From the cell containing the given text, extract its center point as (x, y) coordinate. 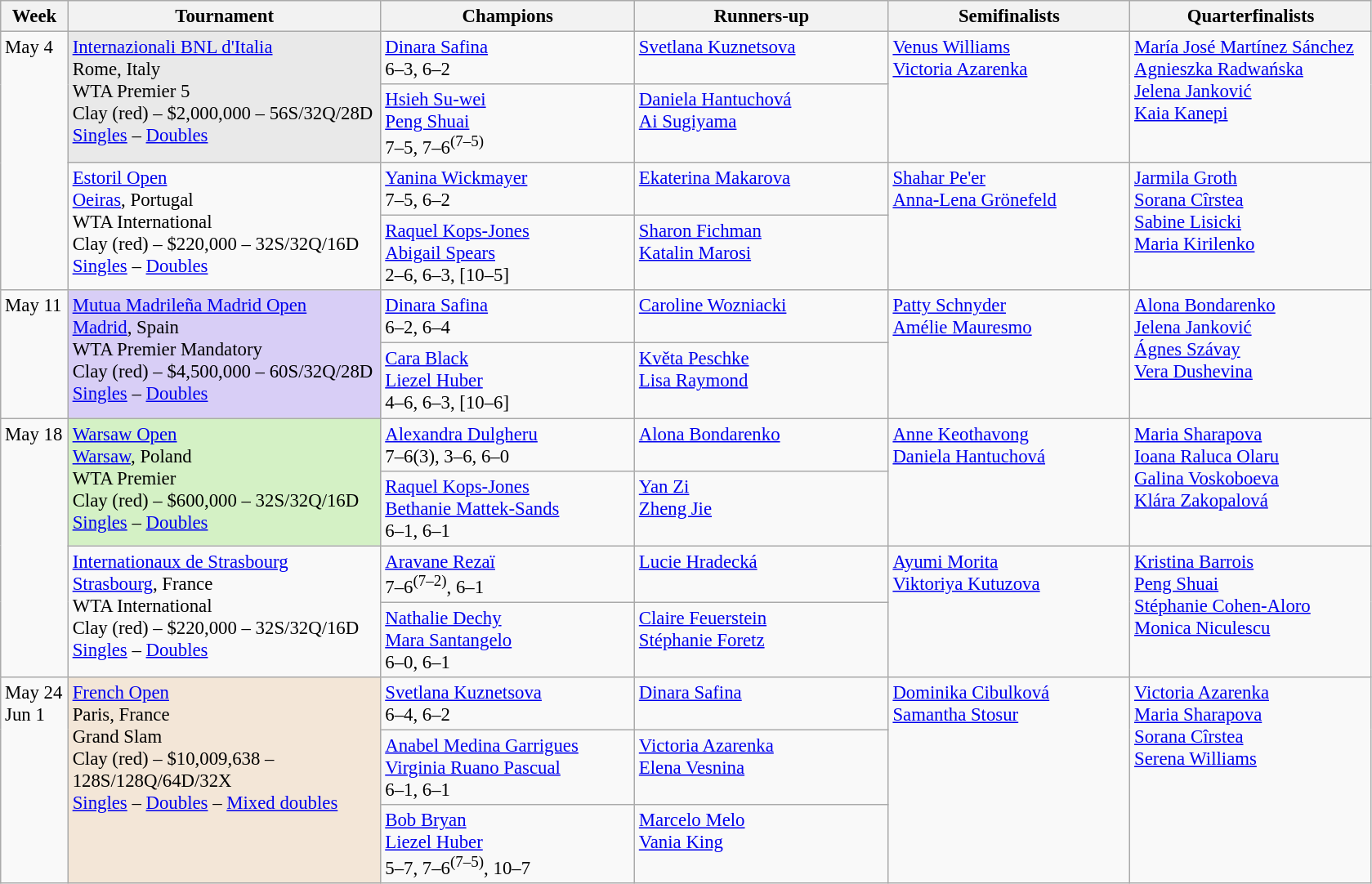
María José Martínez Sánchez Agnieszka Radwańska Jelena Janković Kaia Kanepi (1251, 98)
May 24Jun 1 (34, 780)
Venus Williams Victoria Azarenka (1009, 98)
Alexandra Dulgheru7–6(3), 3–6, 6–0 (508, 444)
Internationaux de StrasbourgStrasbourg, FranceWTA InternationalClay (red) – $220,000 – 32S/32Q/16DSingles – Doubles (224, 611)
Anabel Medina Garrigues Virginia Ruano Pascual 6–1, 6–1 (508, 767)
May 11 (34, 355)
Internazionali BNL d'ItaliaRome, ItalyWTA Premier 5Clay (red) – $2,000,000 – 56S/32Q/28DSingles – Doubles (224, 98)
Daniela Hantuchová Ai Sugiyama (762, 123)
Raquel Kops-Jones Bethanie Mattek-Sands 6–1, 6–1 (508, 508)
Maria Sharapova Ioana Raluca Olaru Galina Voskoboeva Klára Zakopalová (1251, 482)
Runners-up (762, 16)
Mutua Madrileña Madrid OpenMadrid, SpainWTA Premier MandatoryClay (red) – $4,500,000 – 60S/32Q/28DSingles – Doubles (224, 355)
Bob Bryan Liezel Huber5–7, 7–6(7–5), 10–7 (508, 844)
Anne Keothavong Daniela Hantuchová (1009, 482)
Shahar Pe'er Anna-Lena Grönefeld (1009, 226)
Estoril Open Oeiras, PortugalWTA InternationalClay (red) – $220,000 – 32S/32Q/16DSingles – Doubles (224, 226)
Svetlana Kuznetsova6–4, 6–2 (508, 704)
Victoria Azarenka Maria Sharapova Sorana Cîrstea Serena Williams (1251, 780)
Week (34, 16)
Tournament (224, 16)
Ayumi Morita Viktoriya Kutuzova (1009, 611)
Lucie Hradecká (762, 574)
Yan Zi Zheng Jie (762, 508)
Sharon Fichman Katalin Marosi (762, 253)
Raquel Kops-Jones Abigail Spears2–6, 6–3, [10–5] (508, 253)
Květa Peschke Lisa Raymond (762, 381)
Aravane Rezaï7–6(7–2), 6–1 (508, 574)
Claire Feuerstein Stéphanie Foretz (762, 640)
Alona Bondarenko (762, 444)
Warsaw Open Warsaw, PolandWTA PremierClay (red) – $600,000 – 32S/32Q/16DSingles – Doubles (224, 482)
Svetlana Kuznetsova (762, 59)
Jarmila Groth Sorana Cîrstea Sabine Lisicki Maria Kirilenko (1251, 226)
Hsieh Su-wei Peng Shuai7–5, 7–6(7–5) (508, 123)
Dinara Safina (762, 704)
Caroline Wozniacki (762, 317)
Patty Schnyder Amélie Mauresmo (1009, 355)
Dinara Safina6–2, 6–4 (508, 317)
Marcelo Melo Vania King (762, 844)
Nathalie Dechy Mara Santangelo6–0, 6–1 (508, 640)
Dominika Cibulková Samantha Stosur (1009, 780)
Yanina Wickmayer 7–5, 6–2 (508, 190)
Victoria Azarenka Elena Vesnina (762, 767)
Cara Black Liezel Huber4–6, 6–3, [10–6] (508, 381)
May 4 (34, 162)
Dinara Safina6–3, 6–2 (508, 59)
French Open Paris, FranceGrand SlamClay (red) – $10,009,638 – 128S/128Q/64D/32XSingles – Doubles – Mixed doubles (224, 780)
Ekaterina Makarova (762, 190)
Semifinalists (1009, 16)
Alona Bondarenko Jelena Janković Ágnes Szávay Vera Dushevina (1251, 355)
Quarterfinalists (1251, 16)
May 18 (34, 547)
Kristina Barrois Peng Shuai Stéphanie Cohen-Aloro Monica Niculescu (1251, 611)
Champions (508, 16)
